For the text-containing cell, return its midpoint in (X, Y) coordinate format. 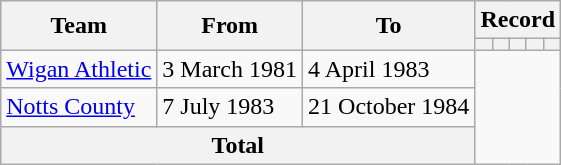
7 July 1983 (230, 107)
Wigan Athletic (79, 69)
Total (238, 145)
To (389, 26)
Team (79, 26)
From (230, 26)
3 March 1981 (230, 69)
21 October 1984 (389, 107)
4 April 1983 (389, 69)
Record (518, 20)
Notts County (79, 107)
